Extract the [X, Y] coordinate from the center of the cell holding the provided text.  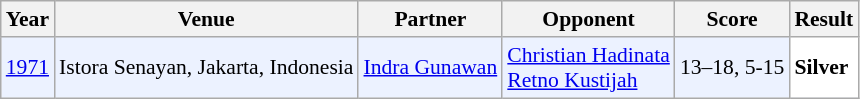
Opponent [588, 19]
Year [28, 19]
13–18, 5-15 [732, 68]
Score [732, 19]
Christian Hadinata Retno Kustijah [588, 68]
Venue [206, 19]
1971 [28, 68]
Result [824, 19]
Istora Senayan, Jakarta, Indonesia [206, 68]
Partner [430, 19]
Silver [824, 68]
Indra Gunawan [430, 68]
